From the cell containing the given text, extract its center point as (X, Y) coordinate. 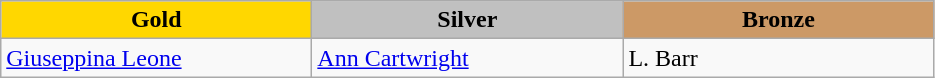
L. Barr (778, 58)
Silver (468, 20)
Ann Cartwright (468, 58)
Bronze (778, 20)
Giuseppina Leone (156, 58)
Gold (156, 20)
